Locate the cell with the specified text and output its (x, y) center coordinate. 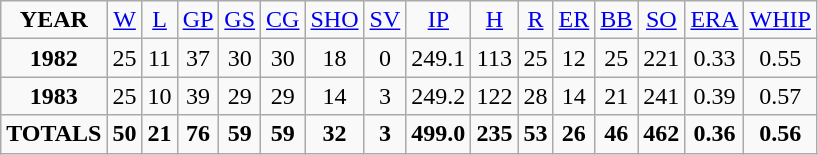
0.39 (714, 96)
1982 (54, 58)
462 (662, 134)
76 (198, 134)
SHO (334, 20)
BB (616, 20)
TOTALS (54, 134)
39 (198, 96)
SV (385, 20)
SO (662, 20)
12 (574, 58)
37 (198, 58)
28 (536, 96)
0.36 (714, 134)
10 (160, 96)
26 (574, 134)
0.56 (780, 134)
122 (494, 96)
H (494, 20)
32 (334, 134)
50 (124, 134)
W (124, 20)
241 (662, 96)
499.0 (438, 134)
0.33 (714, 58)
0.57 (780, 96)
IP (438, 20)
ER (574, 20)
GS (240, 20)
249.1 (438, 58)
1983 (54, 96)
R (536, 20)
113 (494, 58)
0.55 (780, 58)
221 (662, 58)
L (160, 20)
GP (198, 20)
18 (334, 58)
YEAR (54, 20)
53 (536, 134)
46 (616, 134)
11 (160, 58)
0 (385, 58)
CG (283, 20)
249.2 (438, 96)
235 (494, 134)
WHIP (780, 20)
ERA (714, 20)
